Determine the (x, y) coordinate at the center of the cell enclosing the given text.  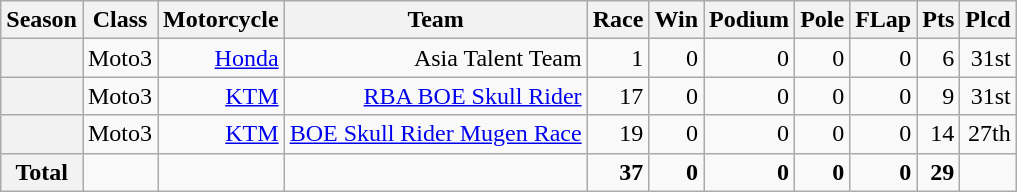
Honda (222, 58)
17 (618, 96)
FLap (884, 20)
Pts (938, 20)
29 (938, 172)
19 (618, 134)
Asia Talent Team (436, 58)
37 (618, 172)
Podium (750, 20)
1 (618, 58)
Team (436, 20)
Season (42, 20)
Motorcycle (222, 20)
RBA BOE Skull Rider (436, 96)
Class (120, 20)
Win (676, 20)
BOE Skull Rider Mugen Race (436, 134)
Pole (822, 20)
Race (618, 20)
9 (938, 96)
27th (988, 134)
Total (42, 172)
Plcd (988, 20)
14 (938, 134)
6 (938, 58)
